Capture the cell that displays the provided text and extract its [X, Y] central coordinate. 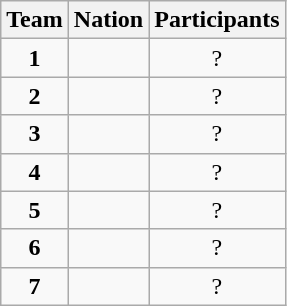
5 [35, 210]
Nation [108, 20]
2 [35, 96]
4 [35, 172]
7 [35, 286]
1 [35, 58]
3 [35, 134]
6 [35, 248]
Participants [217, 20]
Team [35, 20]
